Locate the cell with the specified text and output its (x, y) center coordinate. 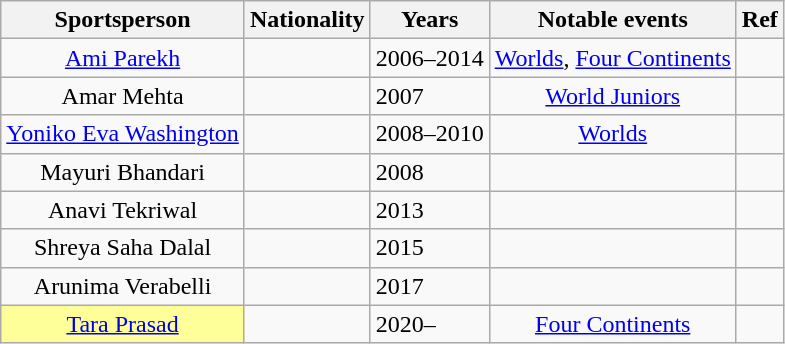
Years (430, 20)
2007 (430, 96)
Yoniko Eva Washington (123, 134)
Arunima Verabelli (123, 286)
Sportsperson (123, 20)
2020– (430, 324)
Tara Prasad (123, 324)
Notable events (612, 20)
Amar Mehta (123, 96)
Worlds, Four Continents (612, 58)
2013 (430, 210)
Worlds (612, 134)
Nationality (307, 20)
Ref (760, 20)
2006–2014 (430, 58)
Mayuri Bhandari (123, 172)
Four Continents (612, 324)
2017 (430, 286)
Shreya Saha Dalal (123, 248)
World Juniors (612, 96)
2008–2010 (430, 134)
Ami Parekh (123, 58)
Anavi Tekriwal (123, 210)
2008 (430, 172)
2015 (430, 248)
